Extract the (X, Y) coordinate from the center of the cell holding the provided text.  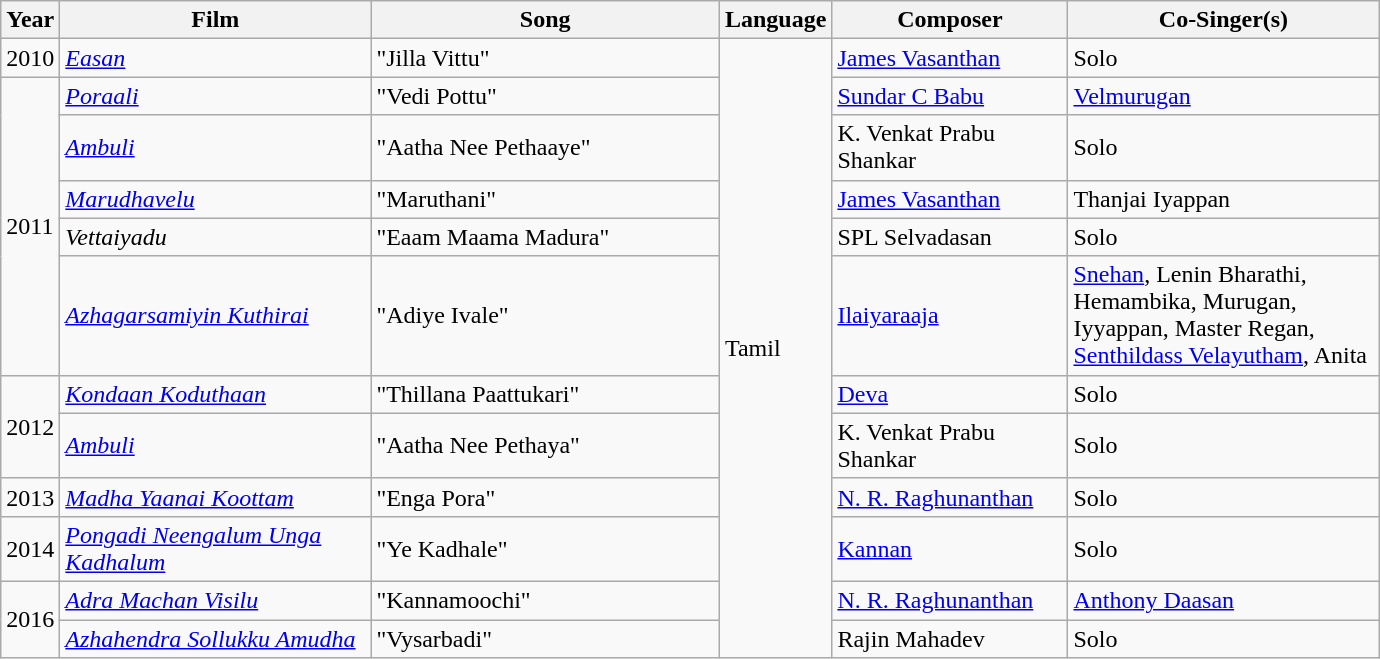
2016 (30, 619)
Ilaiyaraaja (950, 316)
2014 (30, 548)
Film (216, 20)
Madha Yaanai Koottam (216, 497)
"Aatha Nee Pethaya" (546, 446)
"Kannamoochi" (546, 600)
"Thillana Paattukari" (546, 394)
Tamil (775, 348)
"Maruthani" (546, 199)
"Enga Pora" (546, 497)
Thanjai Iyappan (1224, 199)
Composer (950, 20)
SPL Selvadasan (950, 237)
"Vysarbadi" (546, 639)
Adra Machan Visilu (216, 600)
Co-Singer(s) (1224, 20)
2012 (30, 426)
Vettaiyadu (216, 237)
"Adiye Ivale" (546, 316)
Marudhavelu (216, 199)
Easan (216, 58)
Azhagarsamiyin Kuthirai (216, 316)
Poraali (216, 96)
Pongadi Neengalum Unga Kadhalum (216, 548)
Velmurugan (1224, 96)
Deva (950, 394)
Language (775, 20)
Kondaan Koduthaan (216, 394)
Year (30, 20)
Kannan (950, 548)
Anthony Daasan (1224, 600)
"Eaam Maama Madura" (546, 237)
Rajin Mahadev (950, 639)
2013 (30, 497)
Azhahendra Sollukku Amudha (216, 639)
"Ye Kadhale" (546, 548)
"Jilla Vittu" (546, 58)
"Aatha Nee Pethaaye" (546, 148)
Song (546, 20)
Snehan, Lenin Bharathi, Hemambika, Murugan, Iyyappan, Master Regan, Senthildass Velayutham, Anita (1224, 316)
2011 (30, 226)
2010 (30, 58)
"Vedi Pottu" (546, 96)
Sundar C Babu (950, 96)
